Capture the cell that displays the provided text and extract its [X, Y] central coordinate. 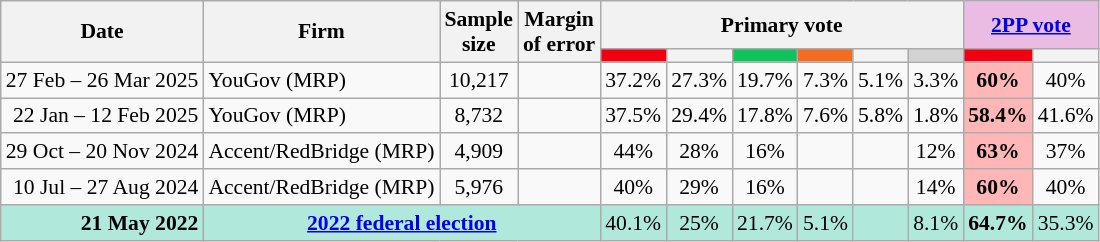
8,732 [479, 116]
8.1% [936, 223]
17.8% [765, 116]
37.5% [633, 116]
64.7% [998, 223]
Marginof error [559, 32]
7.6% [826, 116]
28% [699, 152]
Firm [321, 32]
7.3% [826, 80]
29 Oct – 20 Nov 2024 [102, 152]
37% [1066, 152]
44% [633, 152]
14% [936, 187]
37.2% [633, 80]
3.3% [936, 80]
19.7% [765, 80]
21.7% [765, 223]
29% [699, 187]
12% [936, 152]
5.8% [880, 116]
Date [102, 32]
22 Jan – 12 Feb 2025 [102, 116]
58.4% [998, 116]
21 May 2022 [102, 223]
27 Feb – 26 Mar 2025 [102, 80]
10 Jul – 27 Aug 2024 [102, 187]
25% [699, 223]
1.8% [936, 116]
63% [998, 152]
10,217 [479, 80]
40.1% [633, 223]
2PP vote [1030, 25]
29.4% [699, 116]
27.3% [699, 80]
41.6% [1066, 116]
35.3% [1066, 223]
5,976 [479, 187]
2022 federal election [402, 223]
Primary vote [782, 25]
4,909 [479, 152]
Samplesize [479, 32]
